Identify which cell holds the provided text, then report its [X, Y] central coordinate. 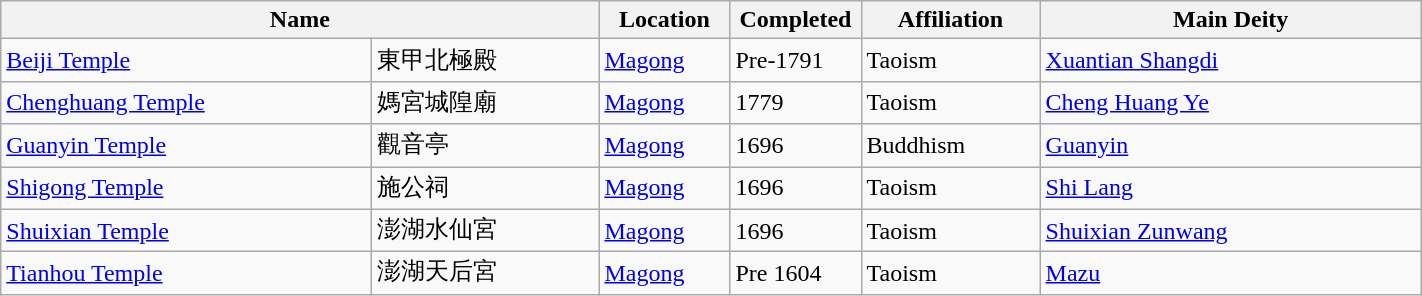
施公祠 [486, 188]
Guanyin Temple [186, 146]
Beiji Temple [186, 60]
Chenghuang Temple [186, 102]
東甲北極殿 [486, 60]
媽宮城隍廟 [486, 102]
Buddhism [950, 146]
Shuixian Zunwang [1230, 230]
Location [664, 20]
觀音亭 [486, 146]
Tianhou Temple [186, 274]
Guanyin [1230, 146]
Pre 1604 [796, 274]
澎湖水仙宮 [486, 230]
Shuixian Temple [186, 230]
Shigong Temple [186, 188]
Xuantian Shangdi [1230, 60]
Main Deity [1230, 20]
Mazu [1230, 274]
Shi Lang [1230, 188]
Pre-1791 [796, 60]
澎湖天后宮 [486, 274]
Cheng Huang Ye [1230, 102]
Completed [796, 20]
Name [300, 20]
Affiliation [950, 20]
1779 [796, 102]
